Pinpoint the cell where the given text exists, returning its (x, y) midpoint coordinate. 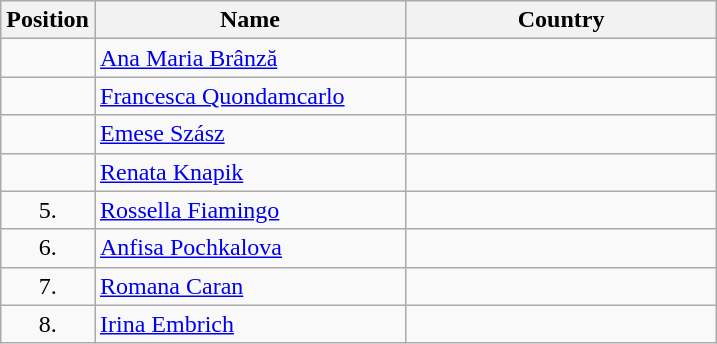
Ana Maria Brânză (250, 58)
Name (250, 20)
7. (48, 286)
Country (562, 20)
Position (48, 20)
6. (48, 248)
8. (48, 324)
Renata Knapik (250, 172)
Anfisa Pochkalova (250, 248)
Francesca Quondamcarlo (250, 96)
Romana Caran (250, 286)
Rossella Fiamingo (250, 210)
Irina Embrich (250, 324)
5. (48, 210)
Emese Szász (250, 134)
